From the cell containing the given text, extract its center point as (X, Y) coordinate. 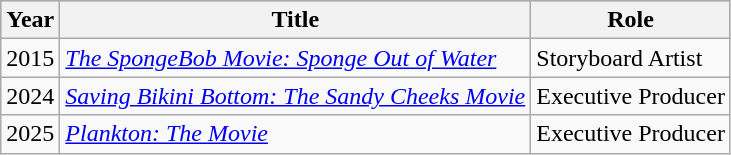
Role (631, 20)
Plankton: The Movie (296, 134)
Year (30, 20)
Title (296, 20)
The SpongeBob Movie: Sponge Out of Water (296, 58)
Storyboard Artist (631, 58)
2015 (30, 58)
Saving Bikini Bottom: The Sandy Cheeks Movie (296, 96)
2025 (30, 134)
2024 (30, 96)
